Find where the given text appears and provide that cell's center as [x, y] coordinate. 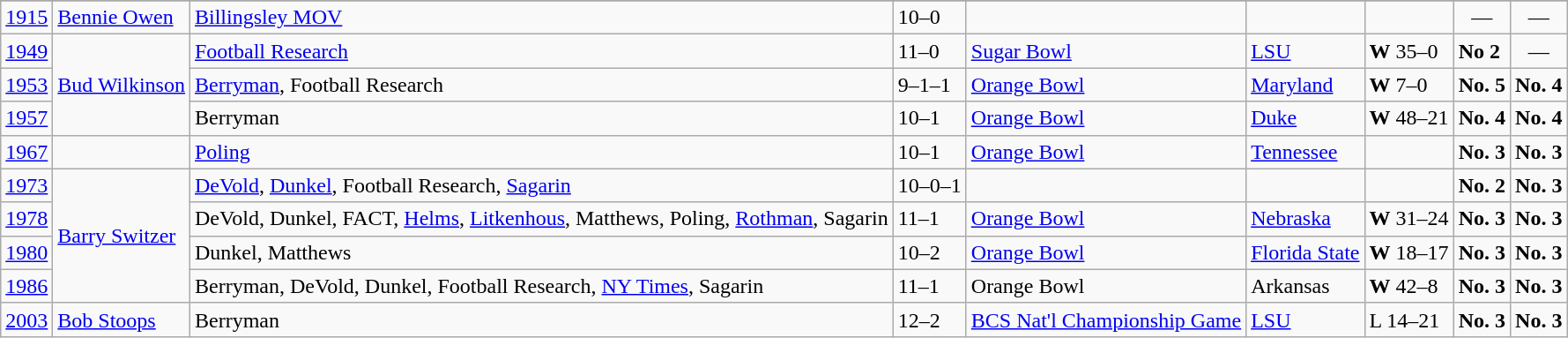
W 48–21 [1408, 118]
Football Research [541, 51]
Bennie Owen [122, 18]
No 2 [1482, 51]
Sugar Bowl [1105, 51]
Duke [1305, 118]
W 7–0 [1408, 85]
1986 [26, 286]
10–2 [929, 252]
No. 5 [1482, 85]
Bob Stoops [122, 319]
W 18–17 [1408, 252]
Billingsley MOV [541, 18]
9–1–1 [929, 85]
1957 [26, 118]
Barry Switzer [122, 236]
1978 [26, 219]
1953 [26, 85]
1949 [26, 51]
12–2 [929, 319]
Bud Wilkinson [122, 85]
Berryman, Football Research [541, 85]
Arkansas [1305, 286]
1980 [26, 252]
DeVold, Dunkel, Football Research, Sagarin [541, 185]
Nebraska [1305, 219]
Tennessee [1305, 152]
W 31–24 [1408, 219]
W 42–8 [1408, 286]
Poling [541, 152]
1973 [26, 185]
11–0 [929, 51]
BCS Nat'l Championship Game [1105, 319]
Florida State [1305, 252]
10–0 [929, 18]
Dunkel, Matthews [541, 252]
2003 [26, 319]
Berryman, DeVold, Dunkel, Football Research, NY Times, Sagarin [541, 286]
1915 [26, 18]
10–0–1 [929, 185]
1967 [26, 152]
L 14–21 [1408, 319]
W 35–0 [1408, 51]
No. 2 [1482, 185]
DeVold, Dunkel, FACT, Helms, Litkenhous, Matthews, Poling, Rothman, Sagarin [541, 219]
Maryland [1305, 85]
